Provide the [X, Y] coordinate of the cell's center where the given text is located.  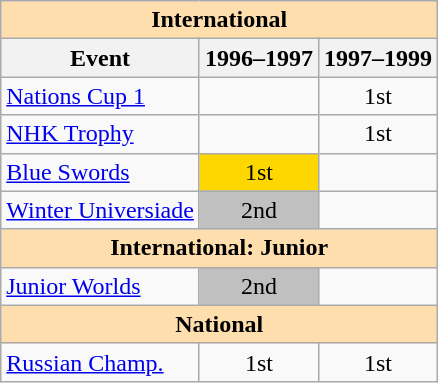
International [220, 20]
Winter Universiade [100, 210]
Blue Swords [100, 172]
NHK Trophy [100, 134]
International: Junior [220, 248]
National [220, 324]
1997–1999 [378, 58]
Event [100, 58]
Junior Worlds [100, 286]
Nations Cup 1 [100, 96]
Russian Champ. [100, 362]
1996–1997 [258, 58]
